Detect which cell encompasses the target text, then output its [x, y] center coordinate. 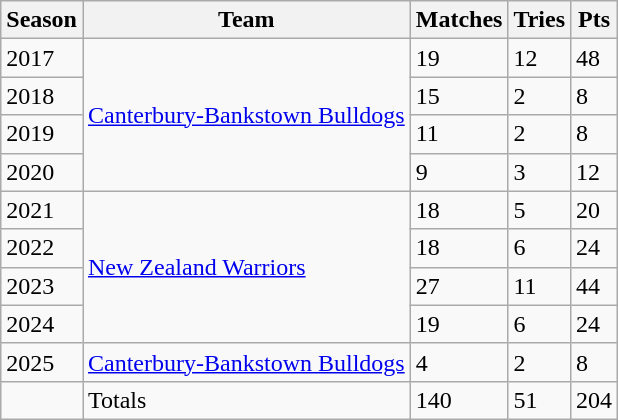
2020 [42, 172]
204 [594, 400]
15 [459, 96]
5 [540, 210]
48 [594, 58]
Team [246, 20]
Matches [459, 20]
2025 [42, 362]
Tries [540, 20]
2023 [42, 286]
2017 [42, 58]
51 [540, 400]
9 [459, 172]
Pts [594, 20]
20 [594, 210]
44 [594, 286]
2024 [42, 324]
Season [42, 20]
Totals [246, 400]
27 [459, 286]
2019 [42, 134]
3 [540, 172]
New Zealand Warriors [246, 267]
2022 [42, 248]
4 [459, 362]
2021 [42, 210]
2018 [42, 96]
140 [459, 400]
